Detect which cell encompasses the target text, then output its [x, y] center coordinate. 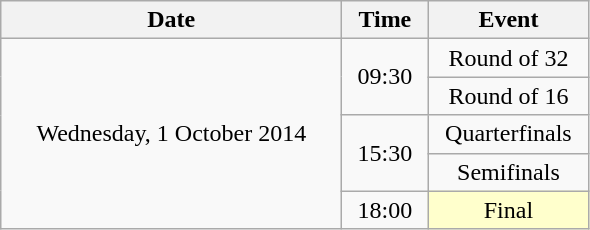
Final [508, 210]
18:00 [385, 210]
Round of 16 [508, 96]
Time [385, 20]
Round of 32 [508, 58]
Wednesday, 1 October 2014 [172, 134]
Quarterfinals [508, 134]
Event [508, 20]
Semifinals [508, 172]
15:30 [385, 153]
09:30 [385, 77]
Date [172, 20]
